Provide the [X, Y] coordinate of the cell's center where the given text is located.  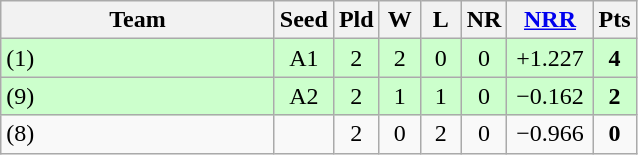
Seed [304, 20]
(9) [138, 96]
W [400, 20]
+1.227 [550, 58]
Pld [356, 20]
NRR [550, 20]
(1) [138, 58]
Pts [614, 20]
−0.966 [550, 134]
4 [614, 58]
(8) [138, 134]
A1 [304, 58]
L [440, 20]
A2 [304, 96]
−0.162 [550, 96]
NR [484, 20]
Team [138, 20]
